Identify which cell holds the provided text, then report its (x, y) central coordinate. 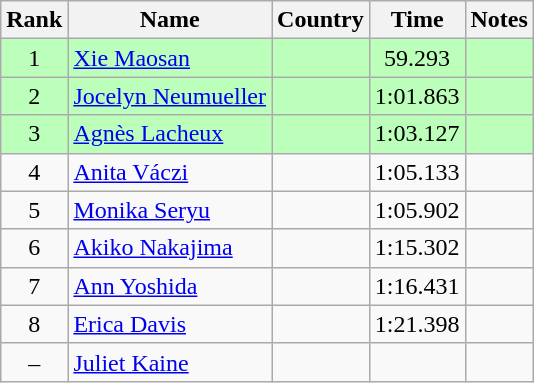
6 (34, 248)
59.293 (417, 58)
Akiko Nakajima (170, 248)
1:05.133 (417, 172)
1:16.431 (417, 286)
1:03.127 (417, 134)
5 (34, 210)
Jocelyn Neumueller (170, 96)
Monika Seryu (170, 210)
Notes (499, 20)
– (34, 362)
8 (34, 324)
Name (170, 20)
1:15.302 (417, 248)
1 (34, 58)
2 (34, 96)
Time (417, 20)
Country (321, 20)
Rank (34, 20)
1:21.398 (417, 324)
1:01.863 (417, 96)
Xie Maosan (170, 58)
7 (34, 286)
Agnès Lacheux (170, 134)
Erica Davis (170, 324)
Anita Váczi (170, 172)
4 (34, 172)
Juliet Kaine (170, 362)
Ann Yoshida (170, 286)
3 (34, 134)
1:05.902 (417, 210)
